Provide the [x, y] coordinate of the cell's center where the given text is located.  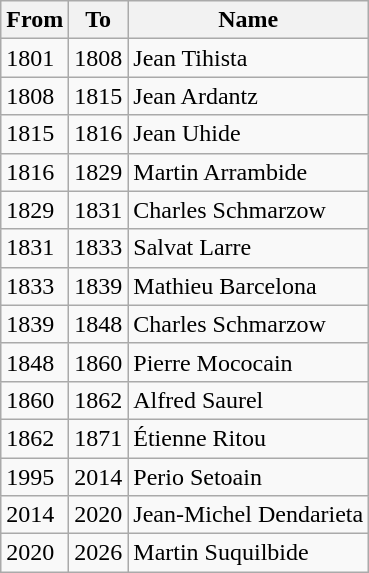
Martin Arrambide [248, 172]
Jean Ardantz [248, 96]
Jean Tihista [248, 58]
Étienne Ritou [248, 438]
Alfred Saurel [248, 400]
Martin Suquilbide [248, 553]
Mathieu Barcelona [248, 286]
Salvat Larre [248, 248]
From [35, 20]
1801 [35, 58]
Perio Setoain [248, 477]
Jean-Michel Dendarieta [248, 515]
Jean Uhide [248, 134]
1871 [98, 438]
1995 [35, 477]
2026 [98, 553]
Name [248, 20]
To [98, 20]
Pierre Mococain [248, 362]
